Find where the given text appears and provide that cell's center as (x, y) coordinate. 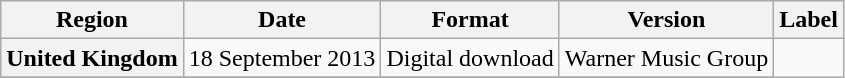
Digital download (470, 58)
United Kingdom (92, 58)
Date (282, 20)
Label (809, 20)
Region (92, 20)
Version (666, 20)
Format (470, 20)
18 September 2013 (282, 58)
Warner Music Group (666, 58)
